Capture the cell that displays the provided text and extract its [x, y] central coordinate. 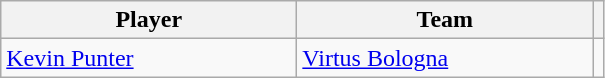
Kevin Punter [149, 58]
Player [149, 20]
Team [445, 20]
Virtus Bologna [445, 58]
